Provide the [x, y] coordinate of the cell's center where the given text is located.  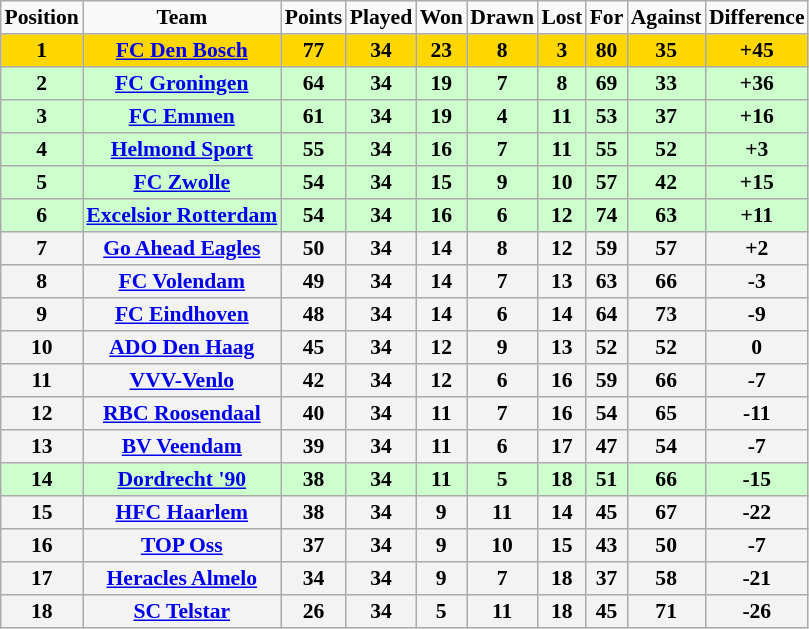
ADO Den Haag [182, 348]
Team [182, 18]
74 [606, 216]
51 [606, 480]
VVV-Venlo [182, 380]
FC Volendam [182, 282]
+11 [756, 216]
53 [606, 116]
Played [381, 18]
HFC Haarlem [182, 512]
+16 [756, 116]
67 [666, 512]
80 [606, 50]
48 [314, 314]
Drawn [502, 18]
Dordrecht '90 [182, 480]
71 [666, 612]
23 [442, 50]
FC Den Bosch [182, 50]
Against [666, 18]
47 [606, 446]
+36 [756, 84]
-21 [756, 578]
35 [666, 50]
73 [666, 314]
69 [606, 84]
-11 [756, 414]
TOP Oss [182, 546]
SC Telstar [182, 612]
+15 [756, 182]
Excelsior Rotterdam [182, 216]
Go Ahead Eagles [182, 248]
+3 [756, 150]
Difference [756, 18]
40 [314, 414]
For [606, 18]
2 [42, 84]
1 [42, 50]
-3 [756, 282]
RBC Roosendaal [182, 414]
65 [666, 414]
33 [666, 84]
FC Emmen [182, 116]
49 [314, 282]
FC Zwolle [182, 182]
BV Veendam [182, 446]
0 [756, 348]
43 [606, 546]
-9 [756, 314]
77 [314, 50]
Points [314, 18]
FC Eindhoven [182, 314]
Position [42, 18]
Won [442, 18]
Heracles Almelo [182, 578]
39 [314, 446]
-15 [756, 480]
+45 [756, 50]
Lost [562, 18]
FC Groningen [182, 84]
58 [666, 578]
-26 [756, 612]
26 [314, 612]
+2 [756, 248]
Helmond Sport [182, 150]
61 [314, 116]
-22 [756, 512]
